Capture the cell that displays the provided text and extract its (x, y) central coordinate. 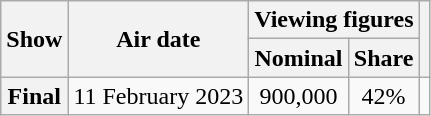
Final (34, 96)
Nominal (298, 58)
42% (384, 96)
Show (34, 39)
Share (384, 58)
900,000 (298, 96)
Air date (158, 39)
Viewing figures (334, 20)
11 February 2023 (158, 96)
